Return (x, y) of the center of cell containing provided text 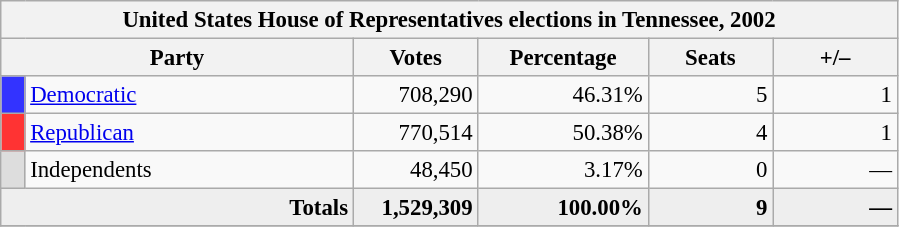
Independents (189, 170)
Seats (710, 58)
9 (710, 208)
United States House of Representatives elections in Tennessee, 2002 (450, 20)
3.17% (563, 170)
Votes (416, 58)
5 (710, 95)
46.31% (563, 95)
Republican (189, 133)
50.38% (563, 133)
4 (710, 133)
770,514 (416, 133)
Democratic (189, 95)
100.00% (563, 208)
Percentage (563, 58)
Totals (178, 208)
0 (710, 170)
Party (178, 58)
+/– (836, 58)
1,529,309 (416, 208)
708,290 (416, 95)
48,450 (416, 170)
